Capture the cell that displays the provided text and extract its [x, y] central coordinate. 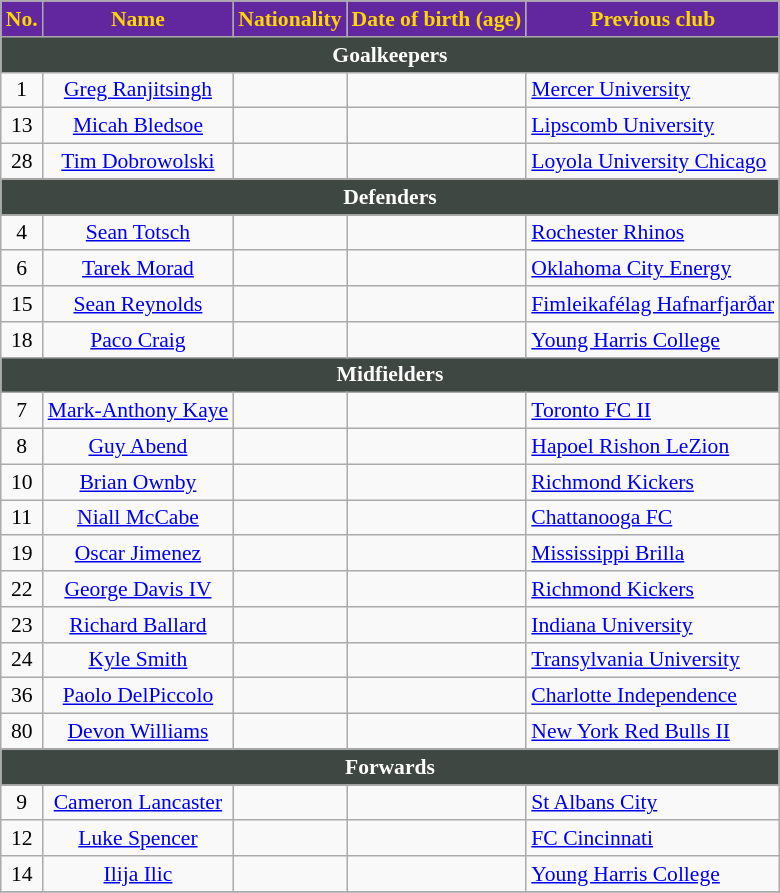
18 [22, 340]
Rochester Rhinos [652, 233]
15 [22, 304]
Oklahoma City Energy [652, 269]
Tim Dobrowolski [138, 162]
FC Cincinnati [652, 839]
Transylvania University [652, 660]
36 [22, 696]
Lipscomb University [652, 126]
11 [22, 518]
Kyle Smith [138, 660]
Micah Bledsoe [138, 126]
1 [22, 90]
Sean Totsch [138, 233]
Luke Spencer [138, 839]
Date of birth (age) [436, 19]
Goalkeepers [390, 55]
23 [22, 625]
Mississippi Brilla [652, 554]
10 [22, 482]
22 [22, 589]
7 [22, 411]
Brian Ownby [138, 482]
8 [22, 447]
4 [22, 233]
6 [22, 269]
Fimleikafélag Hafnarfjarðar [652, 304]
Hapoel Rishon LeZion [652, 447]
Mark-Anthony Kaye [138, 411]
Ilija Ilic [138, 874]
Richard Ballard [138, 625]
Previous club [652, 19]
Forwards [390, 767]
Midfielders [390, 375]
Guy Abend [138, 447]
80 [22, 732]
Nationality [290, 19]
Paolo DelPiccolo [138, 696]
Oscar Jimenez [138, 554]
Devon Williams [138, 732]
24 [22, 660]
14 [22, 874]
Greg Ranjitsingh [138, 90]
12 [22, 839]
No. [22, 19]
Name [138, 19]
13 [22, 126]
Loyola University Chicago [652, 162]
Tarek Morad [138, 269]
Paco Craig [138, 340]
Sean Reynolds [138, 304]
Toronto FC II [652, 411]
St Albans City [652, 803]
George Davis IV [138, 589]
Cameron Lancaster [138, 803]
28 [22, 162]
Indiana University [652, 625]
9 [22, 803]
19 [22, 554]
New York Red Bulls II [652, 732]
Mercer University [652, 90]
Chattanooga FC [652, 518]
Niall McCabe [138, 518]
Defenders [390, 197]
Charlotte Independence [652, 696]
